Pinpoint the cell where the given text exists, returning its (X, Y) midpoint coordinate. 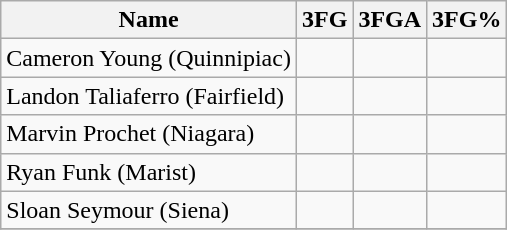
3FG (324, 20)
Name (149, 20)
Marvin Prochet (Niagara) (149, 134)
3FGA (390, 20)
Cameron Young (Quinnipiac) (149, 58)
Landon Taliaferro (Fairfield) (149, 96)
Sloan Seymour (Siena) (149, 210)
3FG% (467, 20)
Ryan Funk (Marist) (149, 172)
